Search for the cell housing the specified text and yield its (X, Y) center coordinate. 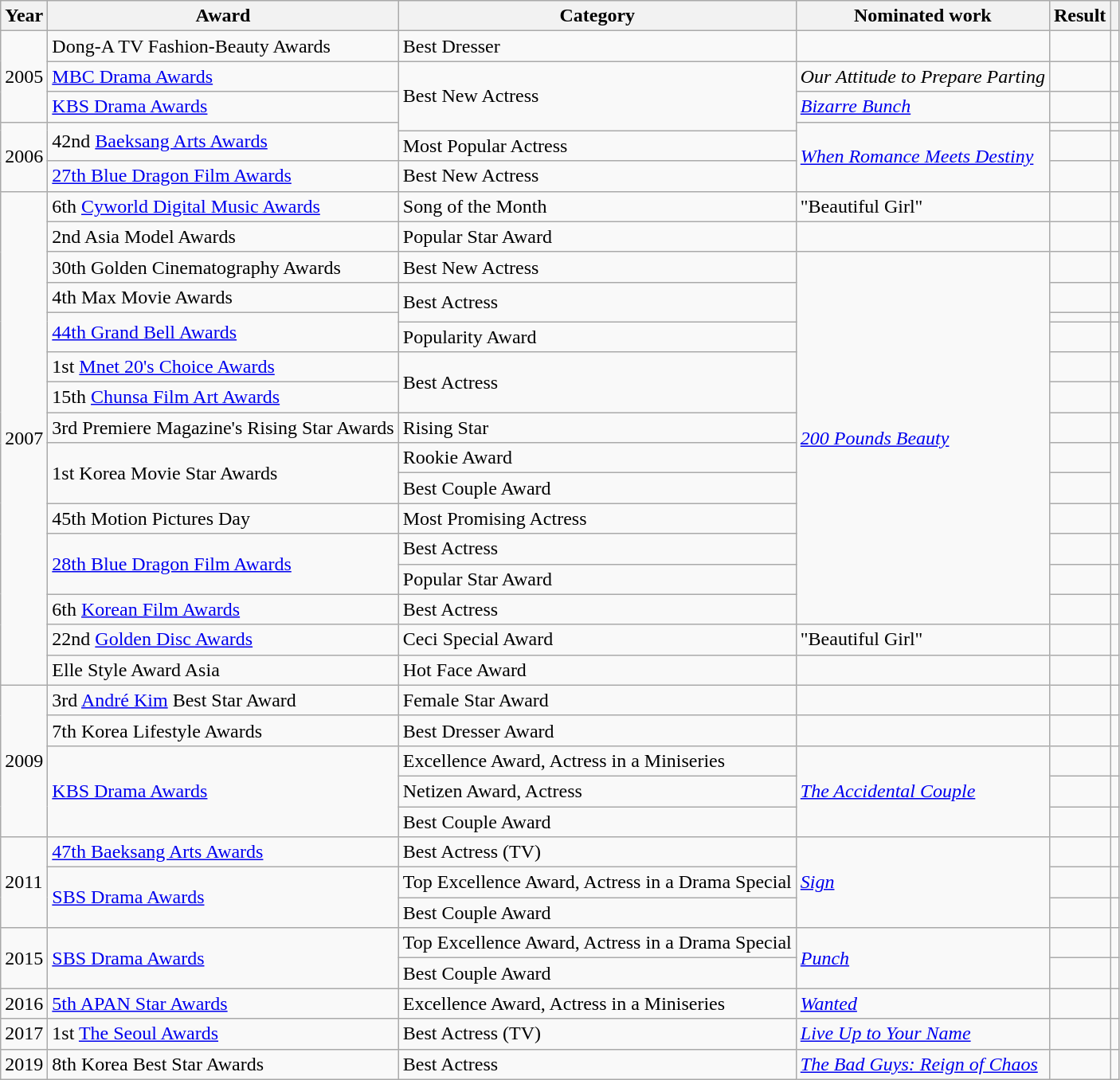
44th Grand Bell Awards (223, 331)
Elle Style Award Asia (223, 670)
Netizen Award, Actress (597, 791)
4th Max Movie Awards (223, 297)
28th Blue Dragon Film Awards (223, 564)
3rd André Kim Best Star Award (223, 700)
45th Motion Pictures Day (223, 518)
2005 (24, 76)
3rd Premiere Magazine's Rising Star Awards (223, 428)
Result (1079, 16)
2015 (24, 958)
2006 (24, 156)
Most Promising Actress (597, 518)
8th Korea Best Star Awards (223, 1064)
30th Golden Cinematography Awards (223, 267)
200 Pounds Beauty (922, 438)
2011 (24, 882)
27th Blue Dragon Film Awards (223, 176)
Best Dresser (597, 46)
Award (223, 16)
Song of the Month (597, 206)
6th Cyworld Digital Music Awards (223, 206)
The Bad Guys: Reign of Chaos (922, 1064)
2016 (24, 1004)
Bizarre Bunch (922, 107)
2019 (24, 1064)
42nd Baeksang Arts Awards (223, 142)
15th Chunsa Film Art Awards (223, 397)
Hot Face Award (597, 670)
Rising Star (597, 428)
2009 (24, 761)
Punch (922, 958)
2nd Asia Model Awards (223, 237)
1st Mnet 20's Choice Awards (223, 367)
Ceci Special Award (597, 640)
The Accidental Couple (922, 791)
Rookie Award (597, 458)
7th Korea Lifestyle Awards (223, 730)
5th APAN Star Awards (223, 1004)
Our Attitude to Prepare Parting (922, 76)
Female Star Award (597, 700)
22nd Golden Disc Awards (223, 640)
Live Up to Your Name (922, 1034)
2007 (24, 438)
MBC Drama Awards (223, 76)
1st The Seoul Awards (223, 1034)
Popularity Award (597, 337)
1st Korea Movie Star Awards (223, 473)
Sign (922, 882)
Nominated work (922, 16)
Wanted (922, 1004)
Year (24, 16)
6th Korean Film Awards (223, 609)
Most Popular Actress (597, 146)
Dong-A TV Fashion-Beauty Awards (223, 46)
2017 (24, 1034)
Category (597, 16)
When Romance Meets Destiny (922, 156)
47th Baeksang Arts Awards (223, 852)
Best Dresser Award (597, 730)
